From the cell containing the given text, extract its center point as (X, Y) coordinate. 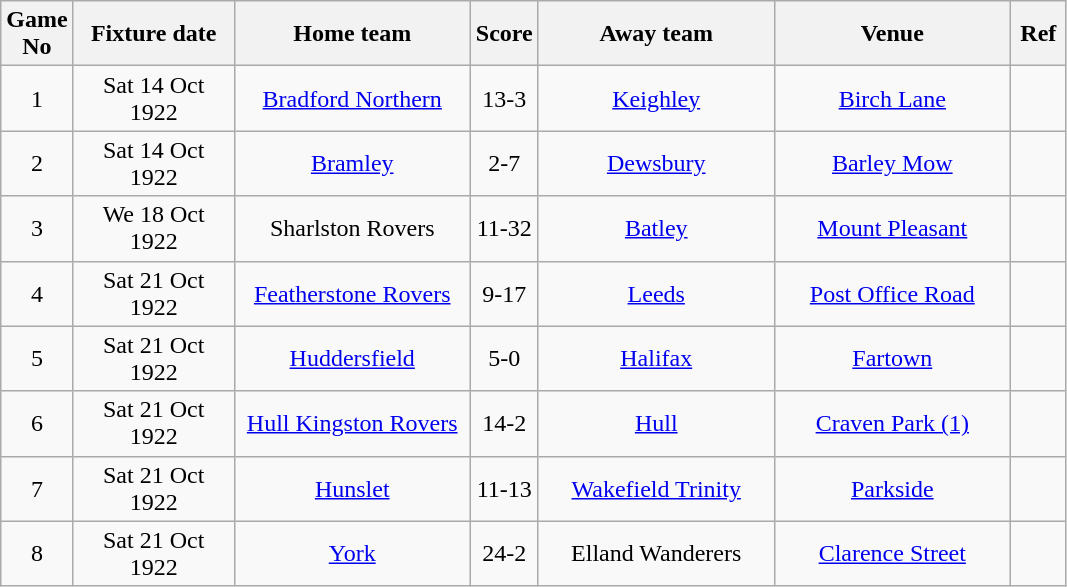
1 (37, 98)
9-17 (504, 294)
Hull (656, 424)
Post Office Road (892, 294)
2-7 (504, 164)
Ref (1038, 34)
5-0 (504, 358)
Elland Wanderers (656, 554)
4 (37, 294)
Keighley (656, 98)
Dewsbury (656, 164)
Craven Park (1) (892, 424)
We 18 Oct 1922 (154, 228)
Fartown (892, 358)
Halifax (656, 358)
Featherstone Rovers (352, 294)
Batley (656, 228)
13-3 (504, 98)
8 (37, 554)
Away team (656, 34)
Hull Kingston Rovers (352, 424)
Game No (37, 34)
Huddersfield (352, 358)
Sharlston Rovers (352, 228)
Home team (352, 34)
14-2 (504, 424)
Bramley (352, 164)
Parkside (892, 488)
Wakefield Trinity (656, 488)
2 (37, 164)
Barley Mow (892, 164)
Score (504, 34)
6 (37, 424)
Bradford Northern (352, 98)
Hunslet (352, 488)
Mount Pleasant (892, 228)
Clarence Street (892, 554)
Fixture date (154, 34)
7 (37, 488)
Venue (892, 34)
24-2 (504, 554)
York (352, 554)
Birch Lane (892, 98)
5 (37, 358)
11-13 (504, 488)
Leeds (656, 294)
3 (37, 228)
11-32 (504, 228)
